For the text-containing cell, return its midpoint in (x, y) coordinate format. 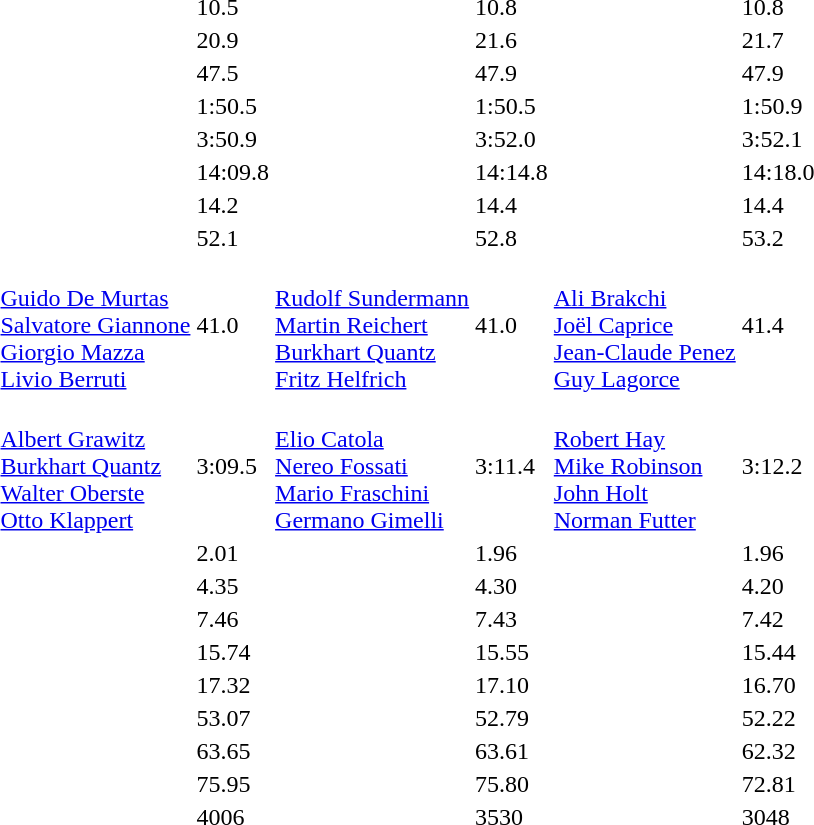
63.65 (233, 751)
7.46 (233, 619)
Elio CatolaNereo FossatiMario FraschiniGermano Gimelli (372, 466)
3:50.9 (233, 139)
1.96 (512, 553)
52.8 (512, 238)
15.74 (233, 652)
17.32 (233, 685)
14.2 (233, 205)
14.4 (512, 205)
75.95 (233, 784)
7.43 (512, 619)
14:14.8 (512, 172)
14:09.8 (233, 172)
15.55 (512, 652)
Ali BrakchiJoël CapriceJean-Claude PenezGuy Lagorce (644, 325)
47.5 (233, 73)
Rudolf SundermannMartin ReichertBurkhart QuantzFritz Helfrich (372, 325)
17.10 (512, 685)
63.61 (512, 751)
20.9 (233, 40)
Robert HayMike RobinsonJohn HoltNorman Futter (644, 466)
53.07 (233, 718)
75.80 (512, 784)
47.9 (512, 73)
3:52.0 (512, 139)
4.35 (233, 586)
3:11.4 (512, 466)
2.01 (233, 553)
52.79 (512, 718)
3:09.5 (233, 466)
4.30 (512, 586)
21.6 (512, 40)
52.1 (233, 238)
